Return the (x, y) coordinate for the center point of the cell that contains the specified text.  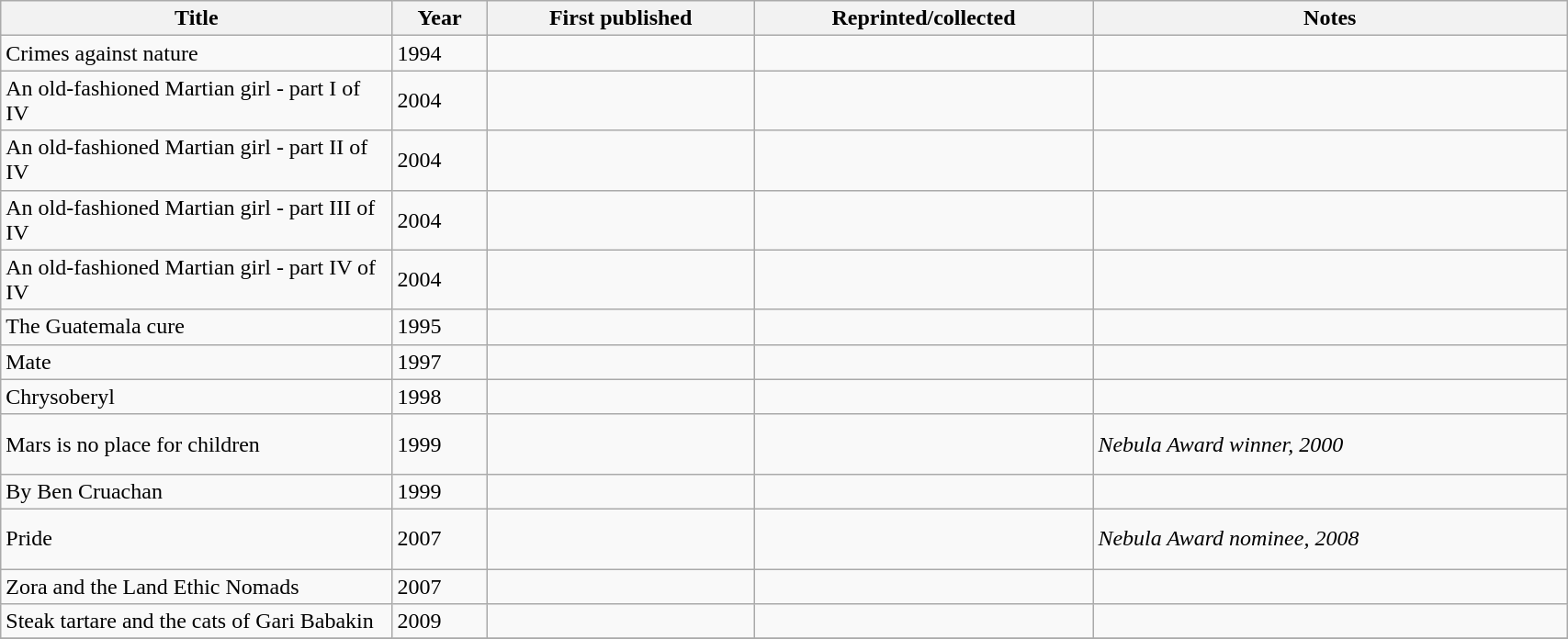
The Guatemala cure (197, 327)
An old-fashioned Martian girl - part IV of IV (197, 279)
Mars is no place for children (197, 444)
2009 (439, 622)
Crimes against nature (197, 53)
Mate (197, 362)
1998 (439, 397)
Pride (197, 538)
By Ben Cruachan (197, 491)
Title (197, 18)
An old-fashioned Martian girl - part II of IV (197, 160)
Chrysoberyl (197, 397)
Steak tartare and the cats of Gari Babakin (197, 622)
Nebula Award winner, 2000 (1330, 444)
First published (621, 18)
1994 (439, 53)
Notes (1330, 18)
Year (439, 18)
1997 (439, 362)
Nebula Award nominee, 2008 (1330, 538)
An old-fashioned Martian girl - part III of IV (197, 220)
Reprinted/collected (924, 18)
An old-fashioned Martian girl - part I of IV (197, 101)
Zora and the Land Ethic Nomads (197, 587)
1995 (439, 327)
